Return [x, y] of the center of cell containing provided text 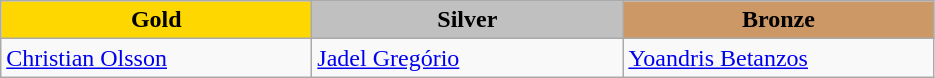
Silver [468, 20]
Jadel Gregório [468, 58]
Gold [156, 20]
Bronze [778, 20]
Yoandris Betanzos [778, 58]
Christian Olsson [156, 58]
